Capture the cell that displays the provided text and extract its (x, y) central coordinate. 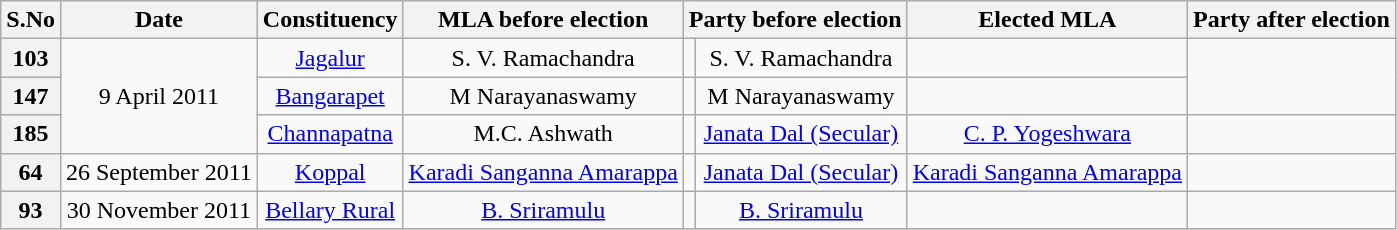
26 September 2011 (158, 172)
C. P. Yogeshwara (1047, 134)
Elected MLA (1047, 20)
S.No (31, 20)
MLA before election (543, 20)
147 (31, 96)
Date (158, 20)
Constituency (330, 20)
Channapatna (330, 134)
Koppal (330, 172)
Party after election (1291, 20)
9 April 2011 (158, 96)
Jagalur (330, 58)
93 (31, 210)
185 (31, 134)
Bellary Rural (330, 210)
M.C. Ashwath (543, 134)
Bangarapet (330, 96)
64 (31, 172)
30 November 2011 (158, 210)
103 (31, 58)
Party before election (795, 20)
